Output the [X, Y] coordinate of the center of the cell containing the given text.  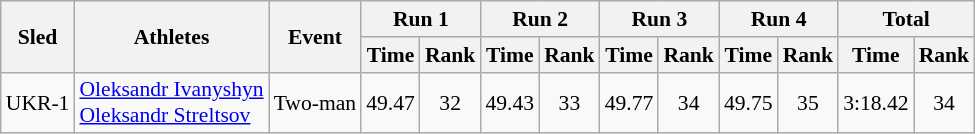
33 [570, 102]
Athletes [171, 36]
49.43 [510, 102]
49.75 [748, 102]
Sled [38, 36]
35 [808, 102]
Event [316, 36]
UKR-1 [38, 102]
3:18.42 [876, 102]
Run 2 [540, 19]
49.47 [390, 102]
Run 1 [420, 19]
Run 4 [778, 19]
Total [906, 19]
Oleksandr IvanyshynOleksandr Streltsov [171, 102]
49.77 [630, 102]
Run 3 [660, 19]
32 [450, 102]
Two-man [316, 102]
